Pinpoint the cell where the given text exists, returning its [X, Y] midpoint coordinate. 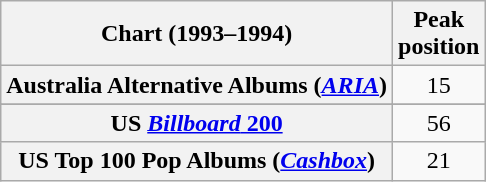
US Top 100 Pop Albums (Cashbox) [197, 161]
21 [439, 161]
Chart (1993–1994) [197, 34]
56 [439, 123]
15 [439, 85]
Australia Alternative Albums (ARIA) [197, 85]
Peakposition [439, 34]
US Billboard 200 [197, 123]
